Identify which cell holds the provided text, then report its (X, Y) central coordinate. 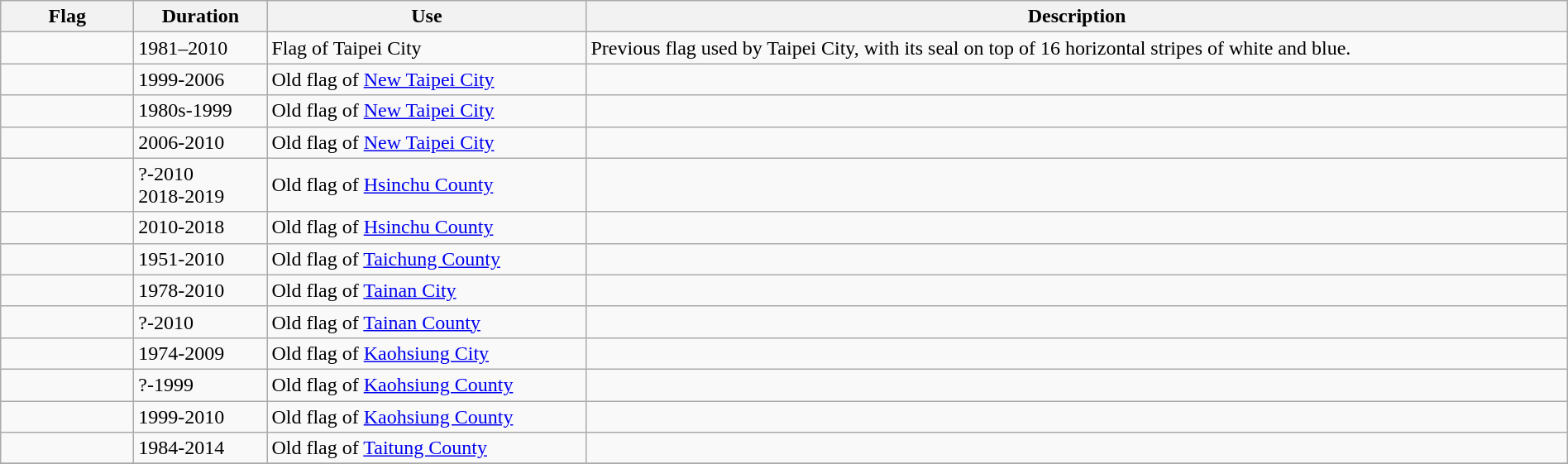
1999-2006 (200, 79)
Old flag of Kaohsiung City (427, 353)
1951-2010 (200, 259)
1980s-1999 (200, 111)
1999-2010 (200, 416)
?-2010 (200, 322)
Old flag of Taitung County (427, 448)
Old flag of Tainan County (427, 322)
Flag (68, 17)
Description (1077, 17)
Flag of Taipei City (427, 48)
Old flag of Taichung County (427, 259)
Use (427, 17)
?-20102018-2019 (200, 185)
1981–2010 (200, 48)
2010-2018 (200, 227)
1984-2014 (200, 448)
1978-2010 (200, 290)
1974-2009 (200, 353)
Previous flag used by Taipei City, with its seal on top of 16 horizontal stripes of white and blue. (1077, 48)
?-1999 (200, 385)
Duration (200, 17)
Old flag of Tainan City (427, 290)
2006-2010 (200, 142)
